Return the [x, y] coordinate for the center point of the cell that contains the specified text.  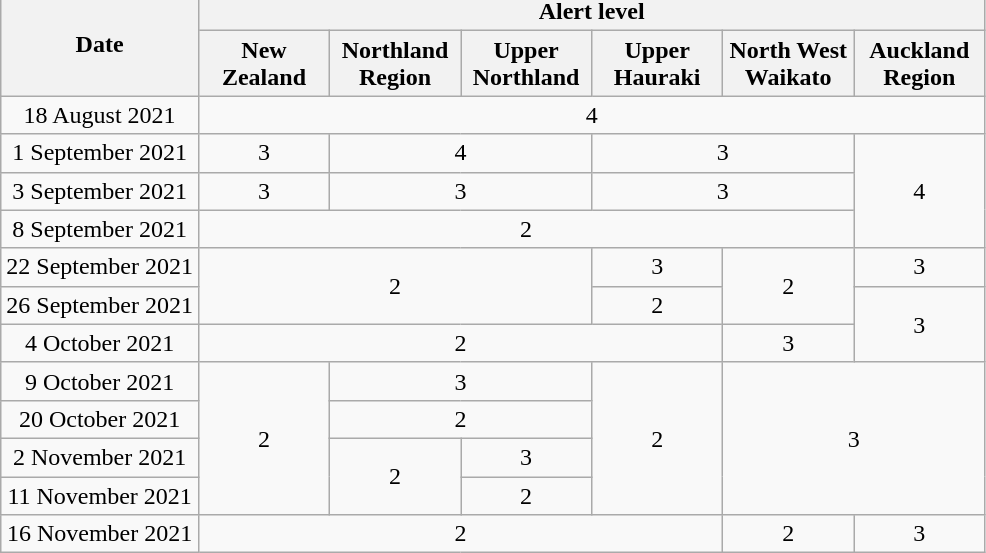
9 October 2021 [100, 381]
Upper Northland [526, 64]
Auckland Region [920, 64]
Northland Region [396, 64]
8 September 2021 [100, 229]
3 September 2021 [100, 191]
Upper Hauraki [658, 64]
20 October 2021 [100, 419]
18 August 2021 [100, 115]
11 November 2021 [100, 495]
North West Waikato [788, 64]
26 September 2021 [100, 305]
New Zealand [264, 64]
16 November 2021 [100, 534]
1 September 2021 [100, 153]
4 October 2021 [100, 343]
2 November 2021 [100, 457]
22 September 2021 [100, 267]
